Provide the [x, y] coordinate of the cell's center where the given text is located.  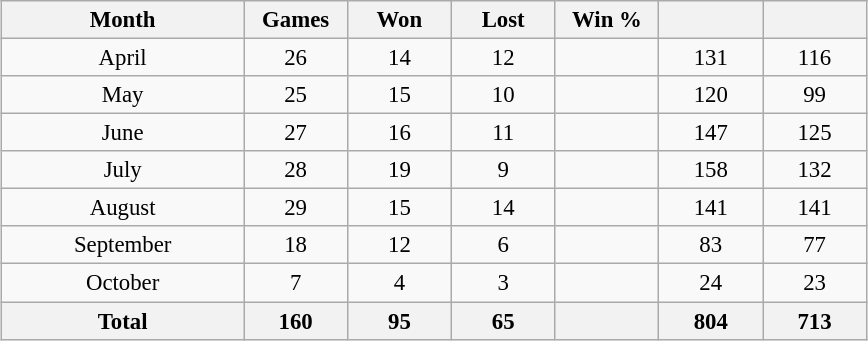
147 [711, 133]
95 [399, 321]
125 [815, 133]
25 [296, 95]
131 [711, 57]
10 [503, 95]
713 [815, 321]
23 [815, 283]
65 [503, 321]
July [123, 170]
16 [399, 133]
18 [296, 245]
April [123, 57]
May [123, 95]
83 [711, 245]
August [123, 208]
26 [296, 57]
6 [503, 245]
804 [711, 321]
27 [296, 133]
Win % [607, 20]
7 [296, 283]
24 [711, 283]
Games [296, 20]
11 [503, 133]
9 [503, 170]
160 [296, 321]
158 [711, 170]
77 [815, 245]
4 [399, 283]
132 [815, 170]
September [123, 245]
120 [711, 95]
19 [399, 170]
3 [503, 283]
28 [296, 170]
116 [815, 57]
Total [123, 321]
29 [296, 208]
June [123, 133]
99 [815, 95]
October [123, 283]
Month [123, 20]
Lost [503, 20]
Won [399, 20]
